From the cell containing the given text, extract its center point as [x, y] coordinate. 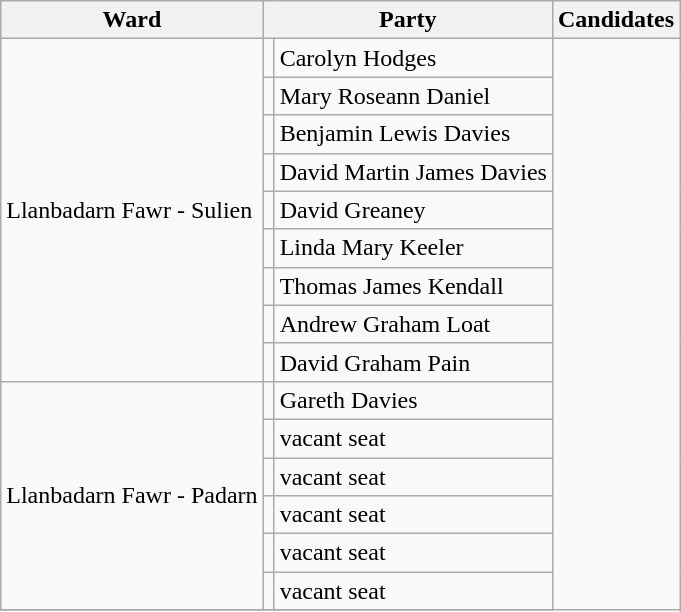
Benjamin Lewis Davies [413, 134]
Candidates [616, 20]
Gareth Davies [413, 400]
Mary Roseann Daniel [413, 96]
Llanbadarn Fawr - Sulien [132, 210]
Linda Mary Keeler [413, 248]
Ward [132, 20]
Party [408, 20]
Thomas James Kendall [413, 286]
Llanbadarn Fawr - Padarn [132, 495]
David Greaney [413, 210]
Carolyn Hodges [413, 58]
David Martin James Davies [413, 172]
Andrew Graham Loat [413, 324]
David Graham Pain [413, 362]
